Output the (x, y) coordinate of the center of the cell containing the given text.  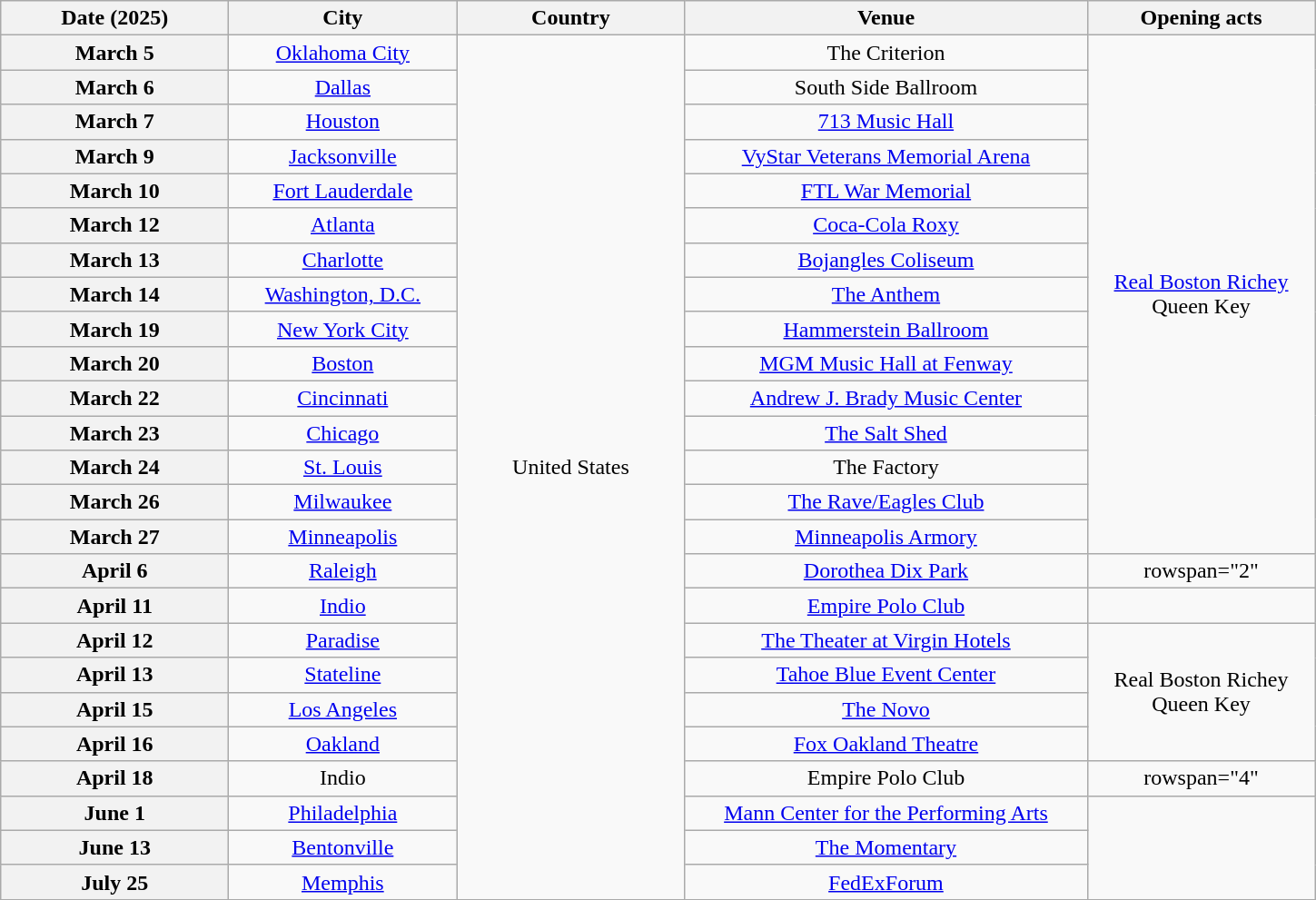
March 27 (114, 537)
Oakland (343, 744)
Jacksonville (343, 156)
Stateline (343, 675)
Hammerstein Ballroom (886, 329)
FTL War Memorial (886, 191)
March 22 (114, 398)
Bentonville (343, 847)
March 9 (114, 156)
Washington, D.C. (343, 294)
Bojangles Coliseum (886, 260)
Tahoe Blue Event Center (886, 675)
Date (2025) (114, 18)
The Theater at Virgin Hotels (886, 640)
March 14 (114, 294)
March 20 (114, 363)
The Rave/Eagles Club (886, 502)
South Side Ballroom (886, 87)
July 25 (114, 882)
June 13 (114, 847)
Cincinnati (343, 398)
rowspan="4" (1201, 778)
March 5 (114, 53)
April 16 (114, 744)
April 6 (114, 571)
Minneapolis (343, 537)
St. Louis (343, 468)
Fort Lauderdale (343, 191)
VyStar Veterans Memorial Arena (886, 156)
Dallas (343, 87)
The Novo (886, 709)
The Criterion (886, 53)
Mann Center for the Performing Arts (886, 813)
The Salt Shed (886, 433)
Opening acts (1201, 18)
Chicago (343, 433)
Los Angeles (343, 709)
New York City (343, 329)
Oklahoma City (343, 53)
City (343, 18)
Milwaukee (343, 502)
Andrew J. Brady Music Center (886, 398)
April 12 (114, 640)
713 Music Hall (886, 122)
March 12 (114, 225)
Atlanta (343, 225)
March 19 (114, 329)
June 1 (114, 813)
Country (570, 18)
Houston (343, 122)
Venue (886, 18)
April 11 (114, 606)
MGM Music Hall at Fenway (886, 363)
United States (570, 468)
Philadelphia (343, 813)
March 10 (114, 191)
Minneapolis Armory (886, 537)
April 15 (114, 709)
The Anthem (886, 294)
Fox Oakland Theatre (886, 744)
Dorothea Dix Park (886, 571)
Coca-Cola Roxy (886, 225)
March 13 (114, 260)
Memphis (343, 882)
April 18 (114, 778)
March 23 (114, 433)
March 6 (114, 87)
Raleigh (343, 571)
The Factory (886, 468)
Charlotte (343, 260)
March 24 (114, 468)
March 26 (114, 502)
The Momentary (886, 847)
rowspan="2" (1201, 571)
Paradise (343, 640)
April 13 (114, 675)
March 7 (114, 122)
Boston (343, 363)
FedExForum (886, 882)
